Provide the [x, y] coordinate of the cell's center where the given text is located.  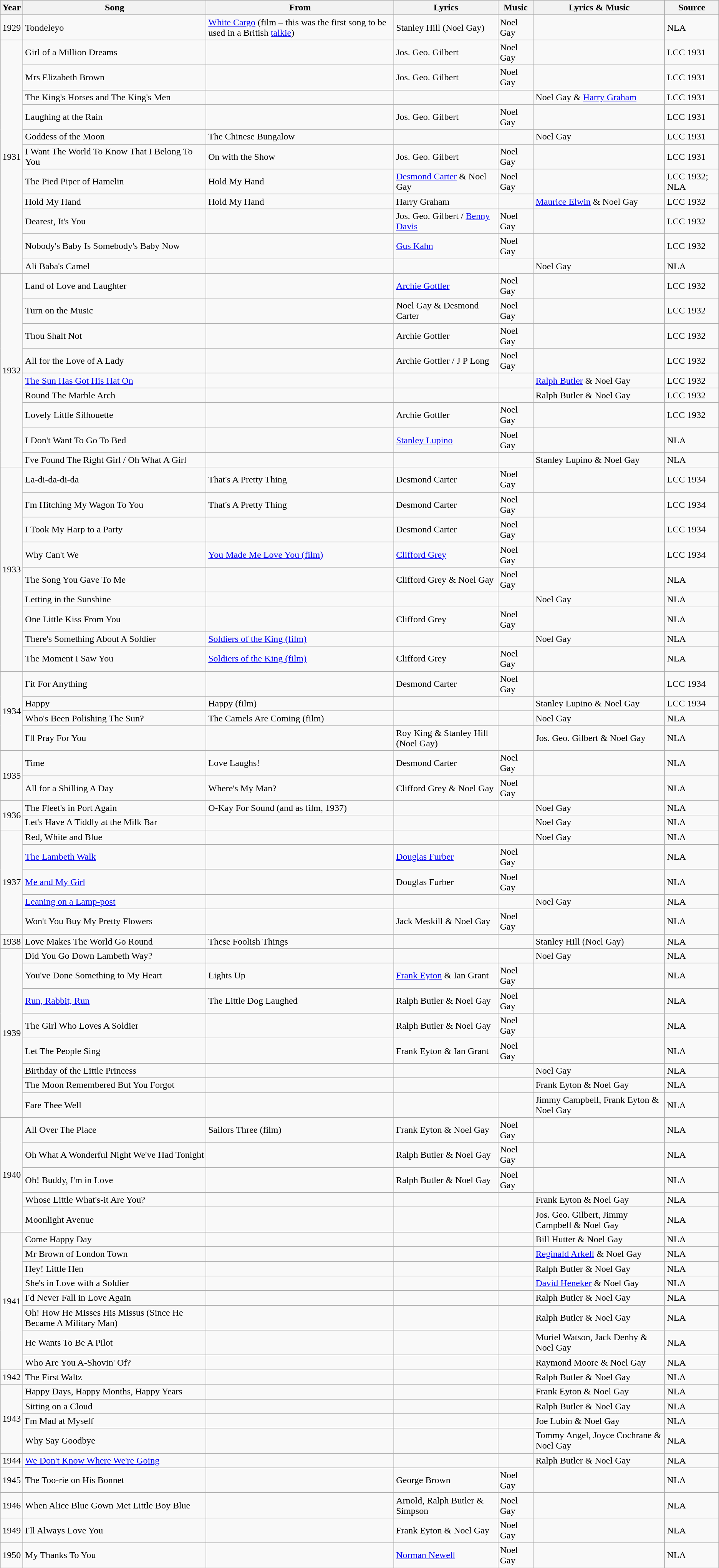
Joe Lubin & Noel Gay [599, 1421]
Love Makes The World Go Round [114, 941]
Whose Little What's-it Are You? [114, 1200]
These Foolish Things [300, 941]
Harry Graham [446, 201]
Love Laughs! [300, 763]
All for the Love of A Lady [114, 361]
1934 [12, 711]
1937 [12, 882]
Land of Love and Laughter [114, 286]
Mr Brown of London Town [114, 1254]
The Pied Piper of Hamelin [114, 181]
Sailors Three (film) [300, 1130]
Happy [114, 704]
Happy (film) [300, 704]
Jimmy Campbell, Frank Eyton & Noel Gay [599, 1105]
All for a Shilling A Day [114, 788]
The First Waltz [114, 1377]
Who's Been Polishing The Sun? [114, 718]
Where's My Man? [300, 788]
Did You Go Down Lambeth Way? [114, 956]
Song [114, 8]
The Chinese Bungalow [300, 137]
Noel Gay & Desmond Carter [446, 311]
1935 [12, 776]
Desmond Carter & Noel Gay [446, 181]
Oh What A Wonderful Night We've Had Tonight [114, 1155]
Gus Kahn [446, 246]
Music [515, 8]
1949 [12, 1530]
Muriel Watson, Jack Denby & Noel Gay [599, 1343]
La-di-da-di-da [114, 479]
From [300, 8]
Happy Days, Happy Months, Happy Years [114, 1392]
The Little Dog Laughed [300, 1001]
Let's Have A Tiddly at the Milk Bar [114, 822]
One Little Kiss From You [114, 619]
Won't You Buy My Pretty Flowers [114, 921]
I'm Hitching My Wagon To You [114, 505]
I'll Always Love You [114, 1530]
Fare Thee Well [114, 1105]
Jos. Geo. Gilbert, Jimmy Campbell & Noel Gay [599, 1219]
Run, Rabbit, Run [114, 1001]
Come Happy Day [114, 1239]
Birthday of the Little Princess [114, 1071]
I'd Never Fall in Love Again [114, 1298]
Arnold, Ralph Butler & Simpson [446, 1505]
I'll Pray For You [114, 738]
Reginald Arkell & Noel Gay [599, 1254]
Lights Up [300, 976]
Oh! Buddy, I'm in Love [114, 1180]
White Cargo (film – this was the first song to be used in a British talkie) [300, 28]
Maurice Elwin & Noel Gay [599, 201]
Source [692, 8]
Tondeleyo [114, 28]
You've Done Something to My Heart [114, 976]
I'm Mad at Myself [114, 1421]
My Thanks To You [114, 1555]
Bill Hutter & Noel Gay [599, 1239]
1940 [12, 1175]
LCC 1932; NLA [692, 181]
The Too-rie on His Bonnet [114, 1480]
Red, White and Blue [114, 837]
There's Something About A Soldier [114, 639]
1939 [12, 1033]
1931 [12, 157]
Lyrics [446, 8]
Hey! Little Hen [114, 1269]
Oh! How He Misses His Missus (Since He Became A Military Man) [114, 1318]
Roy King & Stanley Hill (Noel Gay) [446, 738]
Goddess of the Moon [114, 137]
You Made Me Love You (film) [300, 555]
I Don't Want To Go To Bed [114, 440]
The Moment I Saw You [114, 659]
Lyrics & Music [599, 8]
Tommy Angel, Joyce Cochrane & Noel Gay [599, 1440]
The Song You Gave To Me [114, 579]
She's in Love with a Soldier [114, 1283]
1932 [12, 370]
1929 [12, 28]
Jack Meskill & Noel Gay [446, 921]
Why Can't We [114, 555]
O-Kay For Sound (and as film, 1937) [300, 808]
1936 [12, 815]
The Lambeth Walk [114, 857]
1942 [12, 1377]
The Camels Are Coming (film) [300, 718]
Nobody's Baby Is Somebody's Baby Now [114, 246]
Archie Gottler / J P Long [446, 361]
George Brown [446, 1480]
1943 [12, 1419]
1950 [12, 1555]
Me and My Girl [114, 882]
I Want The World To Know That I Belong To You [114, 157]
Noel Gay & Harry Graham [599, 97]
Ali Baba's Camel [114, 266]
The Girl Who Loves A Soldier [114, 1026]
Leaning on a Lamp-post [114, 902]
Why Say Goodbye [114, 1440]
Year [12, 8]
Jos. Geo. Gilbert / Benny Davis [446, 221]
Laughing at the Rain [114, 117]
Girl of a Million Dreams [114, 52]
All Over The Place [114, 1130]
Norman Newell [446, 1555]
The Sun Has Got His Hat On [114, 381]
1941 [12, 1301]
Sitting on a Cloud [114, 1406]
Round The Marble Arch [114, 395]
1945 [12, 1480]
I've Found The Right Girl / Oh What A Girl [114, 460]
Thou Shalt Not [114, 336]
Mrs Elizabeth Brown [114, 78]
Time [114, 763]
We Don't Know Where We're Going [114, 1460]
Who Are You A-Shovin' Of? [114, 1362]
He Wants To Be A Pilot [114, 1343]
Stanley Lupino [446, 440]
I Took My Harp to a Party [114, 529]
1944 [12, 1460]
The Moon Remembered But You Forgot [114, 1085]
Letting in the Sunshine [114, 599]
On with the Show [300, 157]
1938 [12, 941]
Raymond Moore & Noel Gay [599, 1362]
Turn on the Music [114, 311]
Dearest, It's You [114, 221]
Moonlight Avenue [114, 1219]
Lovely Little Silhouette [114, 415]
Jos. Geo. Gilbert & Noel Gay [599, 738]
1946 [12, 1505]
1933 [12, 569]
The Fleet's in Port Again [114, 808]
David Heneker & Noel Gay [599, 1283]
Let The People Sing [114, 1051]
When Alice Blue Gown Met Little Boy Blue [114, 1505]
The King's Horses and The King's Men [114, 97]
Fit For Anything [114, 684]
